Extract the [X, Y] coordinate from the center of the cell holding the provided text.  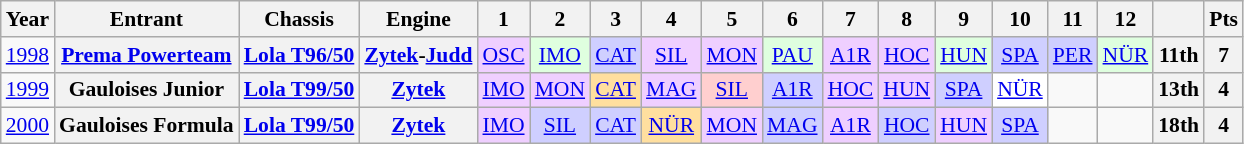
1999 [28, 90]
13th [1178, 90]
1998 [28, 55]
Engine [418, 19]
Entrant [146, 19]
18th [1178, 126]
Prema Powerteam [146, 55]
Chassis [300, 19]
OSC [503, 55]
Lola T96/50 [300, 55]
11 [1073, 19]
5 [732, 19]
PER [1073, 55]
9 [964, 19]
Pts [1224, 19]
Zytek-Judd [418, 55]
Year [28, 19]
2000 [28, 126]
12 [1126, 19]
6 [792, 19]
10 [1020, 19]
11th [1178, 55]
Gauloises Junior [146, 90]
Gauloises Formula [146, 126]
3 [616, 19]
2 [560, 19]
8 [906, 19]
1 [503, 19]
PAU [792, 55]
